Locate the cell with the specified text and output its [x, y] center coordinate. 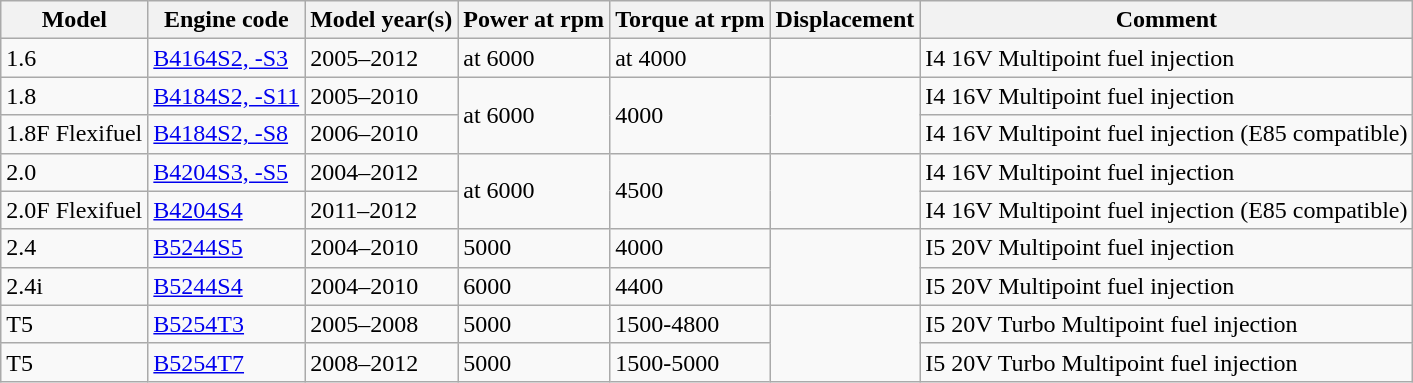
2005–2008 [382, 324]
B4184S2, -S8 [226, 134]
4500 [690, 191]
B4204S3, -S5 [226, 172]
Engine code [226, 20]
B5244S5 [226, 248]
2.4i [74, 286]
2.4 [74, 248]
4400 [690, 286]
2005–2012 [382, 58]
Torque at rpm [690, 20]
Displacement [845, 20]
B4204S4 [226, 210]
B5244S4 [226, 286]
2005–2010 [382, 96]
at 4000 [690, 58]
2.0 [74, 172]
B5254T7 [226, 362]
Power at rpm [534, 20]
1500-5000 [690, 362]
2.0F Flexifuel [74, 210]
Model [74, 20]
Comment [1166, 20]
2006–2010 [382, 134]
1.6 [74, 58]
1.8 [74, 96]
B4164S2, -S3 [226, 58]
2004–2012 [382, 172]
1.8F Flexifuel [74, 134]
Model year(s) [382, 20]
2008–2012 [382, 362]
6000 [534, 286]
B5254T3 [226, 324]
B4184S2, -S11 [226, 96]
1500-4800 [690, 324]
2011–2012 [382, 210]
